Locate the cell with the specified text and output its [X, Y] center coordinate. 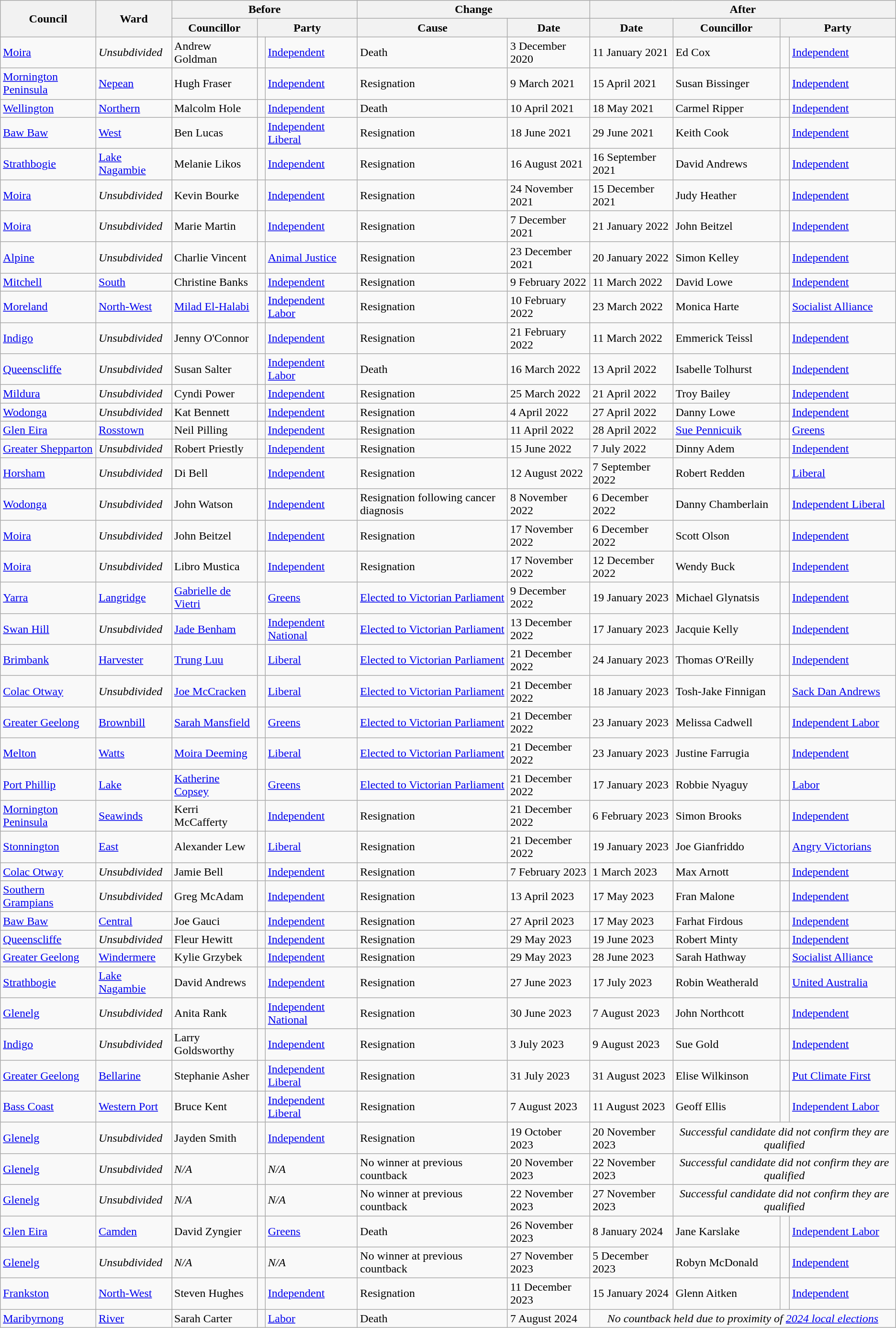
Robyn McDonald [727, 1263]
Simon Kelley [727, 258]
7 July 2022 [632, 449]
Sue Gold [727, 1045]
9 February 2022 [549, 282]
15 December 2021 [632, 195]
Council [48, 19]
21 February 2022 [549, 338]
Troy Bailey [727, 394]
Robbie Nyaguy [727, 784]
Change [474, 10]
Bellarine [134, 1075]
After [743, 10]
Susan Bissinger [727, 83]
26 November 2023 [549, 1231]
Harvester [134, 660]
Libro Mustica [214, 567]
David Zyngier [214, 1231]
Hugh Fraser [214, 83]
Emmerick Teissl [727, 338]
27 April 2023 [549, 921]
15 April 2021 [632, 83]
Melanie Likos [214, 164]
16 September 2021 [632, 164]
Ward [134, 19]
13 April 2023 [549, 896]
28 June 2023 [632, 957]
Bass Coast [48, 1107]
Jade Benham [214, 629]
9 March 2021 [549, 83]
Rosstown [134, 430]
Isabelle Tolhurst [727, 370]
Western Port [134, 1107]
11 August 2023 [632, 1107]
15 January 2024 [632, 1294]
25 March 2022 [549, 394]
5 December 2023 [632, 1263]
11 April 2022 [549, 430]
Brownbill [134, 722]
Elise Wilkinson [727, 1075]
10 February 2022 [549, 306]
31 July 2023 [549, 1075]
Langridge [134, 597]
Scott Olson [727, 535]
No countback held due to proximity of 2024 local elections [743, 1318]
Frankston [48, 1294]
23 December 2021 [549, 258]
Keith Cook [727, 133]
Greg McAdam [214, 896]
Larry Goldsworthy [214, 1045]
12 December 2022 [632, 567]
20 January 2022 [632, 258]
Joe Gianfriddo [727, 847]
Michael Glynatsis [727, 597]
Carmel Ripper [727, 108]
3 December 2020 [549, 53]
24 November 2021 [549, 195]
17 July 2023 [632, 982]
Robert Redden [727, 473]
Neil Pilling [214, 430]
24 January 2023 [632, 660]
15 June 2022 [549, 449]
Yarra [48, 597]
Danny Lowe [727, 412]
Alexander Lew [214, 847]
Milad El-Halabi [214, 306]
Dinny Adem [727, 449]
Jacquie Kelly [727, 629]
29 June 2021 [632, 133]
Judy Heather [727, 195]
18 June 2021 [549, 133]
David Lowe [727, 282]
Watts [134, 754]
Melton [48, 754]
7 September 2022 [632, 473]
Joe McCracken [214, 691]
Maribyrnong [48, 1318]
19 October 2023 [549, 1137]
Brimbank [48, 660]
Max Arnott [727, 872]
Windermere [134, 957]
16 August 2021 [549, 164]
Alpine [48, 258]
Before [265, 10]
Susan Salter [214, 370]
Geoff Ellis [727, 1107]
Mitchell [48, 282]
16 March 2022 [549, 370]
4 April 2022 [549, 412]
19 June 2023 [632, 939]
Kerri McCafferty [214, 816]
Sue Pennicuik [727, 430]
11 December 2023 [549, 1294]
10 April 2021 [549, 108]
Kevin Bourke [214, 195]
Seawinds [134, 816]
Nepean [134, 83]
Jayden Smith [214, 1137]
Thomas O'Reilly [727, 660]
Danny Chamberlain [727, 505]
Greater Shepparton [48, 449]
Port Phillip [48, 784]
9 August 2023 [632, 1045]
Wellington [48, 108]
12 August 2022 [549, 473]
Kylie Grzybek [214, 957]
Jane Karslake [727, 1231]
John Northcott [727, 1013]
John Watson [214, 505]
21 April 2022 [632, 394]
Resignation following cancer diagnosis [433, 505]
27 April 2022 [632, 412]
Marie Martin [214, 226]
Sarah Carter [214, 1318]
Farhat Firdous [727, 921]
18 May 2021 [632, 108]
Cyndi Power [214, 394]
Christine Banks [214, 282]
30 June 2023 [549, 1013]
Lake [134, 784]
West [134, 133]
Southern Grampians [48, 896]
Robert Minty [727, 939]
Tosh-Jake Finnigan [727, 691]
Sarah Hathway [727, 957]
Put Climate First [842, 1075]
Jamie Bell [214, 872]
Moreland [48, 306]
8 January 2024 [632, 1231]
28 April 2022 [632, 430]
Sack Dan Andrews [842, 691]
South [134, 282]
31 August 2023 [632, 1075]
7 December 2021 [549, 226]
Katherine Copsey [214, 784]
13 December 2022 [549, 629]
Ben Lucas [214, 133]
Charlie Vincent [214, 258]
27 June 2023 [549, 982]
Robert Priestly [214, 449]
Central [134, 921]
Stephanie Asher [214, 1075]
Trung Luu [214, 660]
Angry Victorians [842, 847]
Jenny O'Connor [214, 338]
21 January 2022 [632, 226]
Mildura [48, 394]
6 February 2023 [632, 816]
Wendy Buck [727, 567]
Simon Brooks [727, 816]
13 April 2022 [632, 370]
Bruce Kent [214, 1107]
Sarah Mansfield [214, 722]
Swan Hill [48, 629]
Fran Malone [727, 896]
Gabrielle de Vietri [214, 597]
7 February 2023 [549, 872]
Ed Cox [727, 53]
Horsham [48, 473]
9 December 2022 [549, 597]
Di Bell [214, 473]
Justine Farrugia [727, 754]
3 July 2023 [549, 1045]
Monica Harte [727, 306]
Animal Justice [311, 258]
1 March 2023 [632, 872]
Anita Rank [214, 1013]
Robin Weatherald [727, 982]
Fleur Hewitt [214, 939]
18 January 2023 [632, 691]
River [134, 1318]
Melissa Cadwell [727, 722]
8 November 2022 [549, 505]
Moira Deeming [214, 754]
Camden [134, 1231]
Northern [134, 108]
Steven Hughes [214, 1294]
Glenn Aitken [727, 1294]
East [134, 847]
Andrew Goldman [214, 53]
Malcolm Hole [214, 108]
23 March 2022 [632, 306]
Cause [433, 28]
7 August 2024 [549, 1318]
Joe Gauci [214, 921]
Kat Bennett [214, 412]
Stonnington [48, 847]
United Australia [842, 982]
11 January 2021 [632, 53]
